Return [x, y] of the center of cell containing provided text 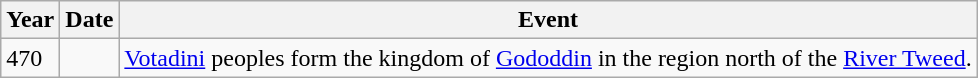
Date [90, 20]
Year [30, 20]
Votadini peoples form the kingdom of Gododdin in the region north of the River Tweed. [548, 58]
470 [30, 58]
Event [548, 20]
